Locate the cell with the specified text and output its [X, Y] center coordinate. 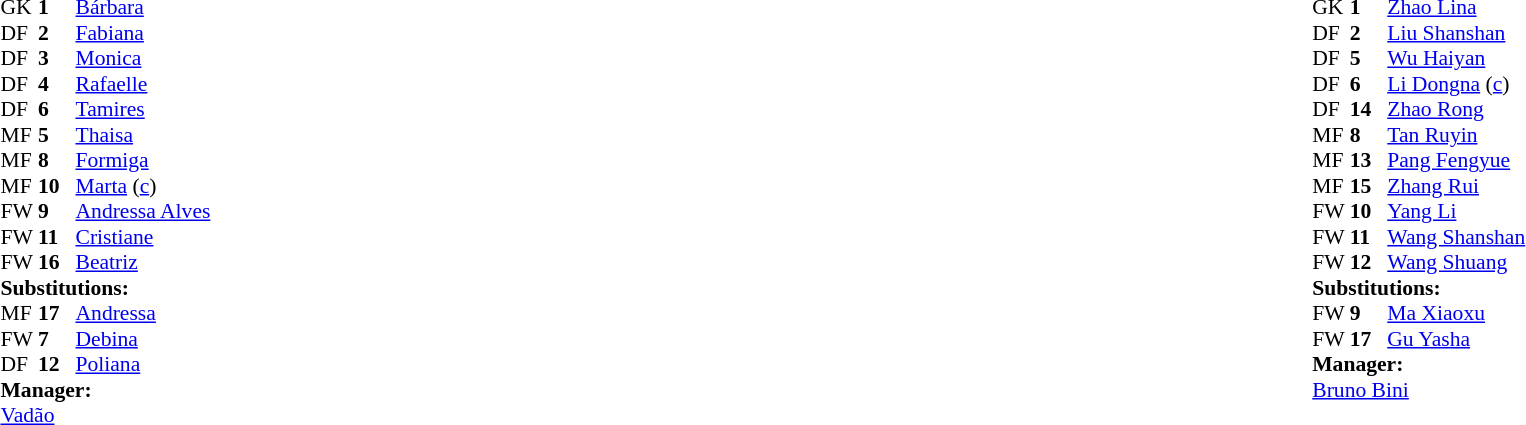
Pang Fengyue [1456, 161]
Ma Xiaoxu [1456, 313]
Formiga [144, 161]
4 [57, 84]
Beatriz [144, 263]
Zhao Rong [1456, 109]
13 [1369, 161]
Li Dongna (c) [1456, 84]
Fabiana [144, 33]
Poliana [144, 365]
Andressa [144, 313]
Yang Li [1456, 211]
3 [57, 59]
Tamires [144, 109]
Marta (c) [144, 186]
15 [1369, 186]
Thaisa [144, 135]
Liu Shanshan [1456, 33]
7 [57, 339]
Cristiane [144, 237]
14 [1369, 109]
Wang Shanshan [1456, 237]
Gu Yasha [1456, 339]
Zhang Rui [1456, 186]
Tan Ruyin [1456, 135]
Wu Haiyan [1456, 59]
Monica [144, 59]
Debina [144, 339]
Andressa Alves [144, 211]
Rafaelle [144, 84]
Wang Shuang [1456, 263]
Bruno Bini [1418, 390]
16 [57, 263]
